Return the [x, y] coordinate for the center point of the cell that contains the specified text.  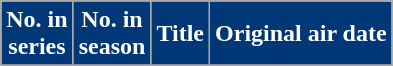
Original air date [302, 34]
No. inseason [112, 34]
Title [180, 34]
No. inseries [37, 34]
